Search for the cell housing the specified text and yield its [x, y] center coordinate. 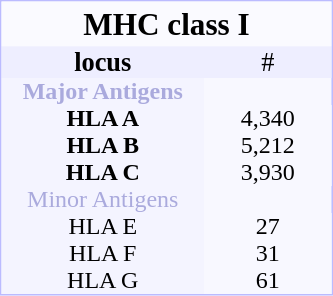
Minor Antigens [103, 200]
locus [103, 62]
# [268, 62]
HLA C [103, 172]
5,212 [268, 146]
HLA B [103, 146]
MHC class I [167, 24]
HLA G [103, 280]
4,340 [268, 118]
3,930 [268, 172]
31 [268, 254]
27 [268, 226]
Major Antigens [103, 92]
HLA F [103, 254]
HLA A [103, 118]
HLA E [103, 226]
61 [268, 280]
